Return (x, y) of the center of cell containing provided text 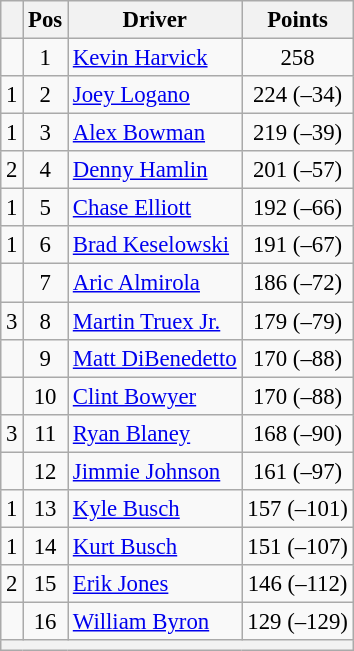
186 (–72) (298, 283)
Chase Elliott (155, 208)
157 (–101) (298, 509)
192 (–66) (298, 208)
Joey Logano (155, 95)
Alex Bowman (155, 133)
Kyle Busch (155, 509)
161 (–97) (298, 471)
6 (46, 245)
129 (–129) (298, 621)
Jimmie Johnson (155, 471)
Driver (155, 20)
191 (–67) (298, 245)
Kurt Busch (155, 546)
Aric Almirola (155, 283)
William Byron (155, 621)
5 (46, 208)
Clint Bowyer (155, 396)
Martin Truex Jr. (155, 321)
Brad Keselowski (155, 245)
10 (46, 396)
15 (46, 584)
Erik Jones (155, 584)
Points (298, 20)
7 (46, 283)
219 (–39) (298, 133)
224 (–34) (298, 95)
11 (46, 433)
16 (46, 621)
8 (46, 321)
4 (46, 170)
Kevin Harvick (155, 58)
258 (298, 58)
9 (46, 358)
Denny Hamlin (155, 170)
179 (–79) (298, 321)
201 (–57) (298, 170)
146 (–112) (298, 584)
13 (46, 509)
14 (46, 546)
168 (–90) (298, 433)
Matt DiBenedetto (155, 358)
12 (46, 471)
151 (–107) (298, 546)
Ryan Blaney (155, 433)
Pos (46, 20)
